Provide the (X, Y) coordinate of the cell's center where the given text is located.  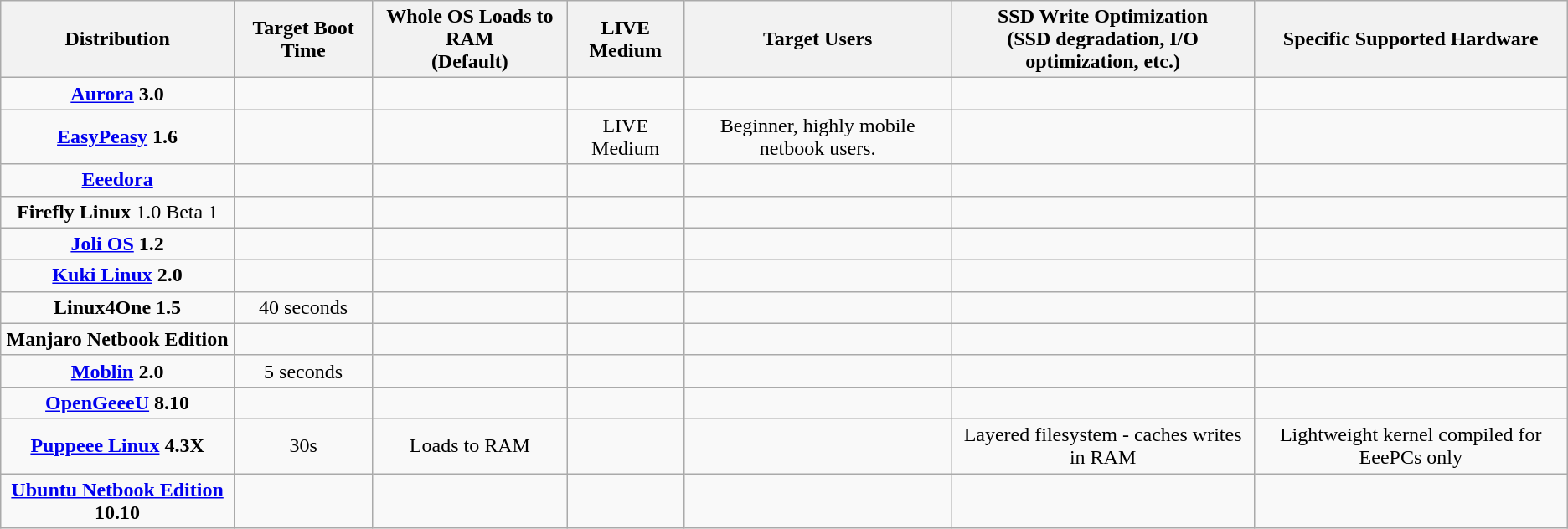
Loads to RAM (470, 445)
Moblin 2.0 (117, 371)
LIVE Medium (626, 137)
Eeedora (117, 180)
Layered filesystem - caches writes in RAM (1102, 445)
SSD Write Optimization(SSD degradation, I/O optimization, etc.) (1102, 39)
Aurora 3.0 (117, 94)
OpenGeeeU 8.10 (117, 403)
LIVEMedium (626, 39)
Ubuntu Netbook Edition 10.10 (117, 501)
Beginner, highly mobile netbook users. (818, 137)
Kuki Linux 2.0 (117, 275)
Manjaro Netbook Edition (117, 339)
Firefly Linux 1.0 Beta 1 (117, 212)
40 seconds (303, 307)
Whole OS Loads to RAM(Default) (470, 39)
30s (303, 445)
Specific Supported Hardware (1411, 39)
Distribution (117, 39)
5 seconds (303, 371)
Joli OS 1.2 (117, 244)
Linux4One 1.5 (117, 307)
EasyPeasy 1.6 (117, 137)
Target Users (818, 39)
Puppeee Linux 4.3X (117, 445)
Lightweight kernel compiled for EeePCs only (1411, 445)
Target Boot Time (303, 39)
